Scan for the cell matching the given text and deliver its (X, Y) coordinate at center. 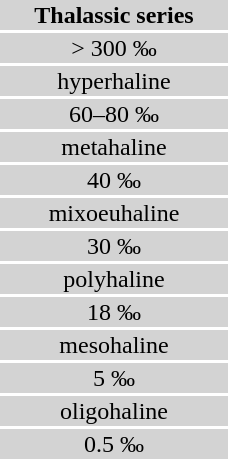
18 ‰ (114, 312)
30 ‰ (114, 246)
mesohaline (114, 345)
hyperhaline (114, 81)
60–80 ‰ (114, 114)
Thalassic series (114, 15)
polyhaline (114, 279)
mixoeuhaline (114, 213)
5 ‰ (114, 378)
> 300 ‰ (114, 48)
oligohaline (114, 411)
0.5 ‰ (114, 444)
metahaline (114, 147)
40 ‰ (114, 180)
